Identify which cell holds the provided text, then report its [x, y] central coordinate. 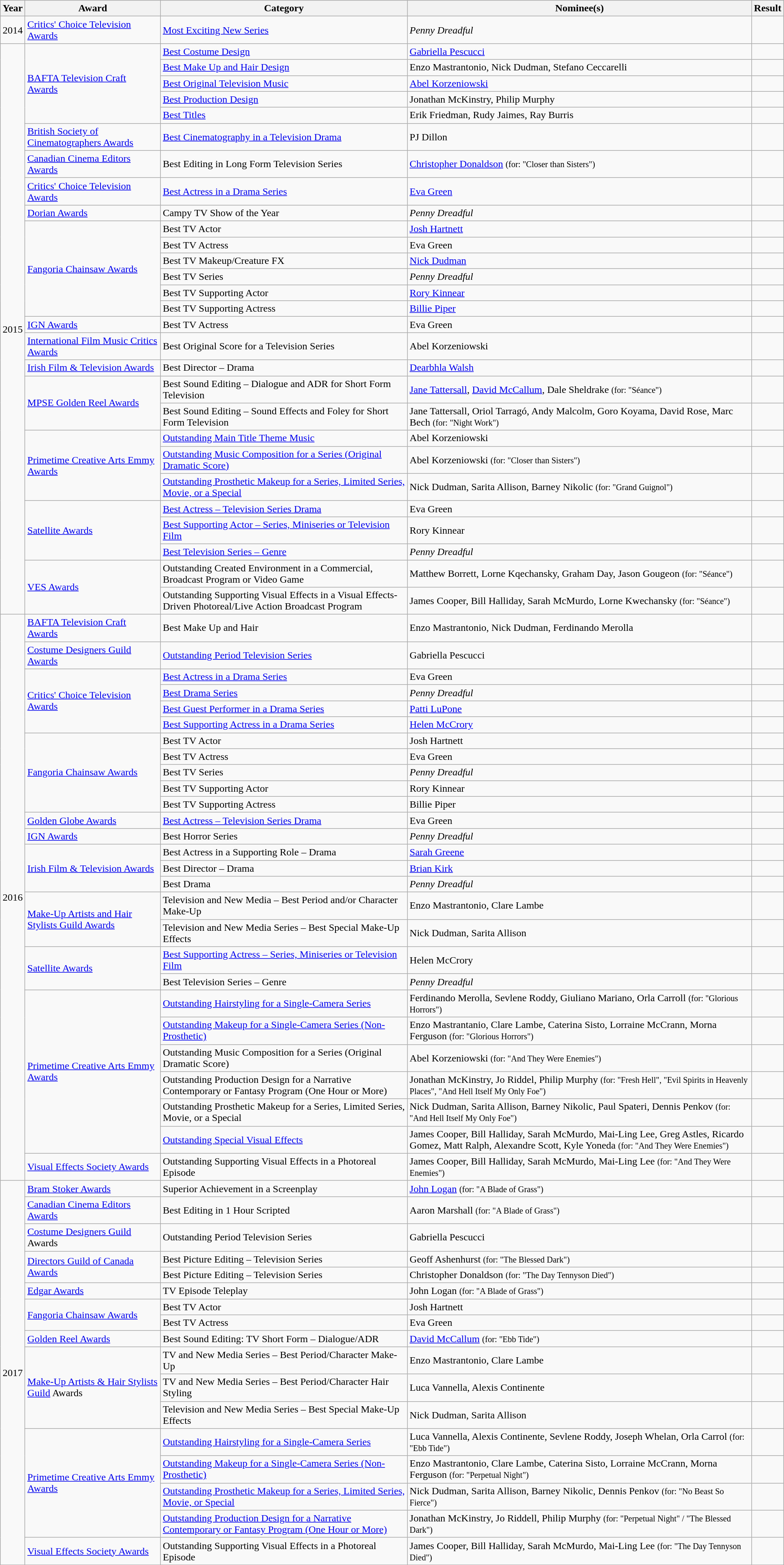
Ferdinando Merolla, Sevlene Roddy, Giuliano Mariano, Orla Carroll (for: "Glorious Horrors") [580, 1004]
2017 [13, 1372]
Best Make Up and Hair [284, 628]
Most Exciting New Series [284, 30]
Best Cinematography in a Television Drama [284, 137]
Outstanding Special Visual Effects [284, 1139]
Award [93, 8]
David McCallum (for: "Ebb Tide") [580, 1339]
Enzo Mastrantonio, Nick Dudman, Ferdinando Merolla [580, 628]
Nick Dudman, Sarita Allison, Barney Nikolic (for: "Grand Guignol") [580, 487]
Christopher Donaldson (for: "Closer than Sisters") [580, 164]
Outstanding Main Title Theme Music [284, 438]
Abel Korzeniowski (for: "Closer than Sisters") [580, 460]
Dearbhla Walsh [580, 368]
Brian Kirk [580, 868]
TV Episode Teleplay [284, 1291]
Make-Up Artists and Hair Stylists Guild Awards [93, 919]
Geoff Ashenhurst (for: "The Blessed Dark") [580, 1259]
Make-Up Artists & Hair Stylists Guild Awards [93, 1387]
2014 [13, 30]
PJ Dillon [580, 137]
Campy TV Show of the Year [284, 213]
Outstanding Created Environment in a Commercial, Broadcast Program or Video Game [284, 573]
Best Sound Editing – Dialogue and ADR for Short Form Television [284, 390]
Aaron Marshall (for: "A Blade of Grass") [580, 1210]
Jonathan McKinstry, Jo Riddell, Philip Murphy (for: "Perpetual Night" / "The Blessed Dark") [580, 1524]
Jane Tattersall, David McCallum, Dale Sheldrake (for: "Séance") [580, 390]
Result [768, 8]
Jonathan McKinstry, Jo Riddel, Philip Murphy (for: "Fresh Hell", "Evil Spirits in Heavenly Places", "And Hell Itself My Only Foe") [580, 1085]
Nick Dudman, Sarita Allison, Barney Nikolic, Paul Spateri, Dennis Penkov (for: "And Hell Itself My Only Foe") [580, 1113]
Category [284, 8]
Enzo Mastrantonio, Nick Dudman, Stefano Ceccarelli [580, 67]
Nick Dudman, Sarita Allison, Barney Nikolic, Dennis Penkov (for: "No Beast So Fierce") [580, 1496]
Best Original Score for a Television Series [284, 346]
Best Supporting Actress – Series, Miniseries or Television Film [284, 960]
International Film Music Critics Awards [93, 346]
VES Awards [93, 587]
TV and New Media Series – Best Period/Character Make-Up [284, 1361]
Golden Reel Awards [93, 1339]
Outstanding Prosthetic Makeup for a Series, Limited Series, Movie, or Special [284, 1496]
Best Drama Series [284, 693]
Dorian Awards [93, 213]
Jane Tattersall, Oriol Tarragó, Andy Malcolm, Goro Koyama, David Rose, Marc Bech (for: "Night Work") [580, 416]
Best Sound Editing: TV Short Form – Dialogue/ADR [284, 1339]
Edgar Awards [93, 1291]
Best Horror Series [284, 836]
Best TV Makeup/Creature FX [284, 261]
James Cooper, Bill Halliday, Sarah McMurdo, Lorne Kwechansky (for: "Séance") [580, 601]
Nick Dudman [580, 261]
Television and New Media – Best Period and/or Character Make-Up [284, 906]
British Society of Cinematographers Awards [93, 137]
TV and New Media Series – Best Period/Character Hair Styling [284, 1387]
2016 [13, 898]
2015 [13, 329]
Best Make Up and Hair Design [284, 67]
MPSE Golden Reel Awards [93, 403]
Best Production Design [284, 99]
Jonathan McKinstry, Philip Murphy [580, 99]
Sarah Greene [580, 852]
Luca Vannella, Alexis Continente [580, 1387]
Best Editing in Long Form Television Series [284, 164]
Golden Globe Awards [93, 820]
Superior Achievement in a Screenplay [284, 1188]
Patti LuPone [580, 709]
Luca Vannella, Alexis Continente, Sevlene Roddy, Joseph Whelan, Orla Carrol (for: "Ebb Tide") [580, 1442]
Best Actress in a Supporting Role – Drama [284, 852]
Enzo Mastrantanio, Clare Lambe, Caterina Sisto, Lorraine McCrann, Morna Ferguson (for: "Glorious Horrors") [580, 1030]
Matthew Borrett, Lorne Kqechansky, Graham Day, Jason Gougeon (for: "Séance") [580, 573]
Best Sound Editing – Sound Effects and Foley for Short Form Television [284, 416]
Best Supporting Actor – Series, Miniseries or Television Film [284, 530]
Best Costume Design [284, 52]
Enzo Mastrantonio, Clare Lambe, Caterina Sisto, Lorraine McCrann, Morna Ferguson (for: "Perpetual Night") [580, 1469]
Directors Guild of Canada Awards [93, 1267]
Best Guest Performer in a Drama Series [284, 709]
Best Editing in 1 Hour Scripted [284, 1210]
James Cooper, Bill Halliday, Sarah McMurdo, Mai-Ling Lee (for: "And They Were Enemies") [580, 1167]
Nominee(s) [580, 8]
Christopher Donaldson (for: "The Day Tennyson Died") [580, 1275]
Outstanding Supporting Visual Effects in a Visual Effects-Driven Photoreal/Live Action Broadcast Program [284, 601]
Best Drama [284, 884]
Year [13, 8]
James Cooper, Bill Halliday, Sarah McMurdo, Mai-Ling Lee (for: "The Day Tennyson Died") [580, 1551]
Bram Stoker Awards [93, 1188]
Best Titles [284, 115]
Abel Korzeniowski (for: "And They Were Enemies") [580, 1058]
Best Supporting Actress in a Drama Series [284, 725]
Best Original Television Music [284, 83]
Erik Friedman, Rudy Jaimes, Ray Burris [580, 115]
